Detect which cell encompasses the target text, then output its (X, Y) center coordinate. 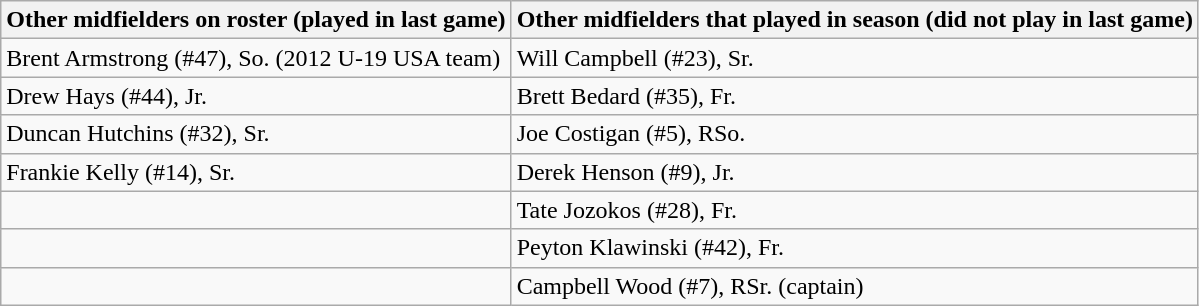
Duncan Hutchins (#32), Sr. (256, 134)
Frankie Kelly (#14), Sr. (256, 172)
Peyton Klawinski (#42), Fr. (854, 248)
Derek Henson (#9), Jr. (854, 172)
Brent Armstrong (#47), So. (2012 U-19 USA team) (256, 58)
Other midfielders that played in season (did not play in last game) (854, 20)
Joe Costigan (#5), RSo. (854, 134)
Tate Jozokos (#28), Fr. (854, 210)
Other midfielders on roster (played in last game) (256, 20)
Campbell Wood (#7), RSr. (captain) (854, 286)
Brett Bedard (#35), Fr. (854, 96)
Will Campbell (#23), Sr. (854, 58)
Drew Hays (#44), Jr. (256, 96)
